Detect which cell encompasses the target text, then output its (x, y) center coordinate. 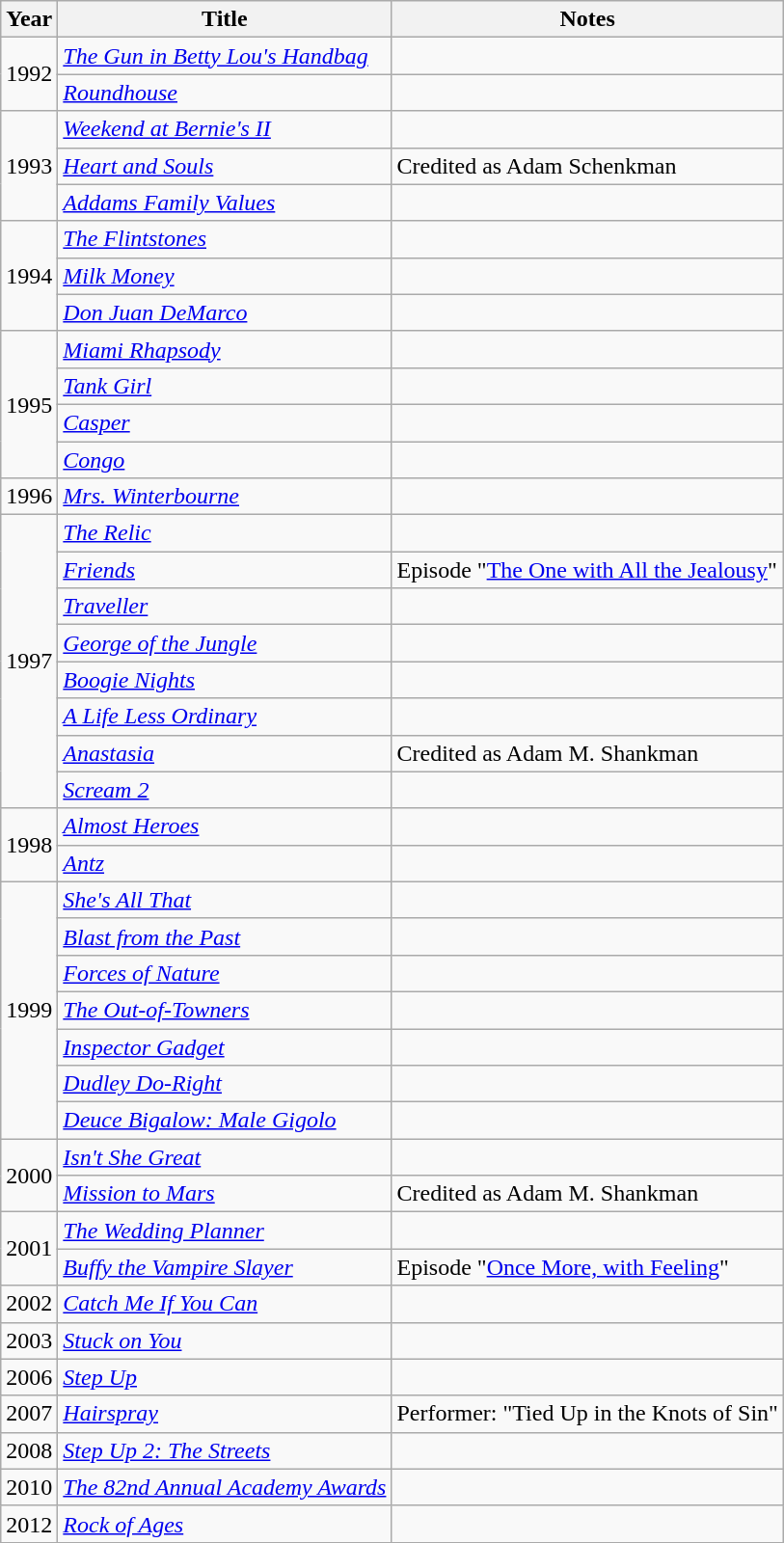
Milk Money (225, 276)
A Life Less Ordinary (225, 717)
Friends (225, 570)
Blast from the Past (225, 936)
Heart and Souls (225, 166)
1998 (29, 845)
Scream 2 (225, 790)
Miami Rhapsody (225, 349)
2012 (29, 1524)
Don Juan DeMarco (225, 312)
2003 (29, 1340)
She's All That (225, 900)
Buffy the Vampire Slayer (225, 1267)
Almost Heroes (225, 826)
2002 (29, 1304)
Boogie Nights (225, 680)
1994 (29, 276)
1993 (29, 166)
Step Up (225, 1377)
Title (225, 19)
Stuck on You (225, 1340)
Rock of Ages (225, 1524)
1995 (29, 404)
Weekend at Bernie's II (225, 129)
Step Up 2: The Streets (225, 1450)
Anastasia (225, 753)
Forces of Nature (225, 973)
Credited as Adam Schenkman (587, 166)
1992 (29, 74)
Episode "Once More, with Feeling" (587, 1267)
Mrs. Winterbourne (225, 497)
Dudley Do-Right (225, 1084)
Notes (587, 19)
Antz (225, 863)
Deuce Bigalow: Male Gigolo (225, 1121)
The Relic (225, 533)
Roundhouse (225, 93)
The 82nd Annual Academy Awards (225, 1487)
Hairspray (225, 1414)
Congo (225, 460)
Catch Me If You Can (225, 1304)
Addams Family Values (225, 203)
2008 (29, 1450)
1997 (29, 662)
The Flintstones (225, 239)
Mission to Mars (225, 1194)
The Gun in Betty Lou's Handbag (225, 56)
The Wedding Planner (225, 1231)
Isn't She Great (225, 1157)
1999 (29, 1010)
2000 (29, 1176)
2006 (29, 1377)
Episode "The One with All the Jealousy" (587, 570)
2007 (29, 1414)
Performer: "Tied Up in the Knots of Sin" (587, 1414)
Inspector Gadget (225, 1046)
Traveller (225, 607)
George of the Jungle (225, 643)
Tank Girl (225, 386)
The Out-of-Towners (225, 1010)
2010 (29, 1487)
1996 (29, 497)
2001 (29, 1249)
Year (29, 19)
Casper (225, 422)
